Detect which cell encompasses the target text, then output its [x, y] center coordinate. 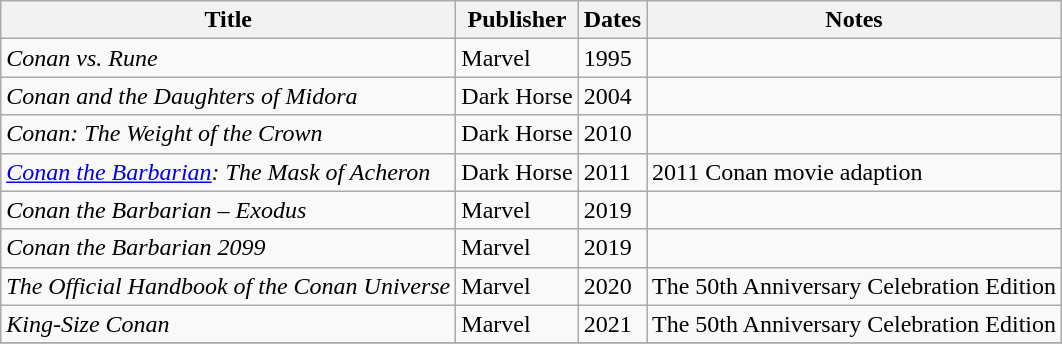
2010 [612, 134]
Dates [612, 20]
2011 [612, 172]
Conan the Barbarian: The Mask of Acheron [228, 172]
Conan vs. Rune [228, 58]
2020 [612, 286]
2004 [612, 96]
Notes [854, 20]
2011 Conan movie adaption [854, 172]
Conan and the Daughters of Midora [228, 96]
The Official Handbook of the Conan Universe [228, 286]
Title [228, 20]
Conan: The Weight of the Crown [228, 134]
2021 [612, 324]
Conan the Barbarian 2099 [228, 248]
King-Size Conan [228, 324]
Publisher [517, 20]
1995 [612, 58]
Conan the Barbarian – Exodus [228, 210]
